Return the [x, y] coordinate for the center point of the cell that contains the specified text.  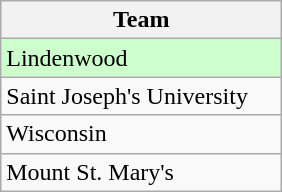
Saint Joseph's University [142, 96]
Team [142, 20]
Mount St. Mary's [142, 172]
Wisconsin [142, 134]
Lindenwood [142, 58]
